Output the [X, Y] coordinate of the center of the cell containing the given text.  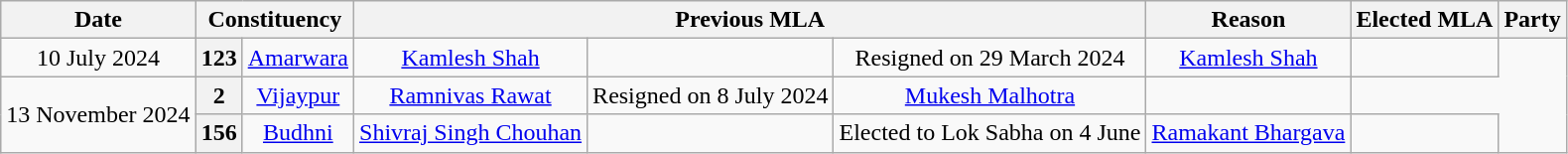
Elected MLA [1425, 20]
Reason [1248, 20]
Shivraj Singh Chouhan [470, 133]
Resigned on 29 March 2024 [990, 58]
Constituency [274, 20]
Date [98, 20]
Mukesh Malhotra [990, 95]
123 [218, 58]
156 [218, 133]
Vijaypur [298, 95]
Elected to Lok Sabha on 4 June [990, 133]
10 July 2024 [98, 58]
Party [1532, 20]
Amarwara [298, 58]
Ramnivas Rawat [470, 95]
Budhni [298, 133]
13 November 2024 [98, 114]
Previous MLA [750, 20]
Resigned on 8 July 2024 [711, 95]
2 [218, 95]
Ramakant Bhargava [1248, 133]
